Pinpoint the cell where the given text exists, returning its [x, y] midpoint coordinate. 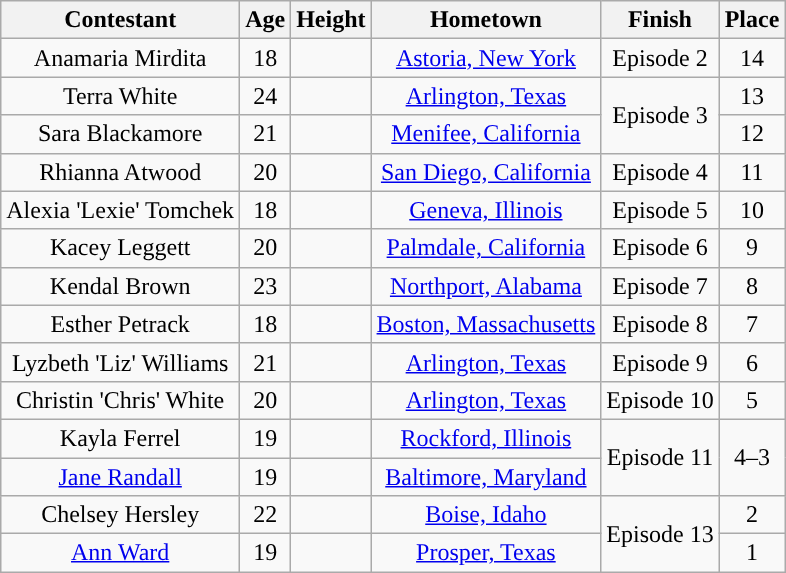
14 [752, 58]
Palmdale, California [486, 248]
Prosper, Texas [486, 553]
24 [266, 96]
Rhianna Atwood [120, 172]
Chelsey Hersley [120, 515]
Kayla Ferrel [120, 438]
Lyzbeth 'Liz' Williams [120, 362]
Episode 13 [660, 534]
Rockford, Illinois [486, 438]
Episode 10 [660, 400]
Anamaria Mirdita [120, 58]
10 [752, 210]
Boston, Massachusetts [486, 324]
Ann Ward [120, 553]
1 [752, 553]
Christin 'Chris' White [120, 400]
Alexia 'Lexie' Tomchek [120, 210]
Esther Petrack [120, 324]
12 [752, 134]
Episode 3 [660, 115]
11 [752, 172]
Sara Blackamore [120, 134]
2 [752, 515]
Age [266, 20]
Episode 4 [660, 172]
Episode 8 [660, 324]
Menifee, California [486, 134]
Finish [660, 20]
8 [752, 286]
Boise, Idaho [486, 515]
Northport, Alabama [486, 286]
Terra White [120, 96]
Episode 6 [660, 248]
Baltimore, Maryland [486, 477]
13 [752, 96]
Jane Randall [120, 477]
23 [266, 286]
Place [752, 20]
Contestant [120, 20]
Astoria, New York [486, 58]
7 [752, 324]
9 [752, 248]
5 [752, 400]
6 [752, 362]
Height [331, 20]
4–3 [752, 457]
22 [266, 515]
Hometown [486, 20]
Episode 5 [660, 210]
Episode 7 [660, 286]
Kendal Brown [120, 286]
Episode 2 [660, 58]
Episode 11 [660, 457]
Geneva, Illinois [486, 210]
Episode 9 [660, 362]
San Diego, California [486, 172]
Kacey Leggett [120, 248]
